Search for the cell housing the specified text and yield its (x, y) center coordinate. 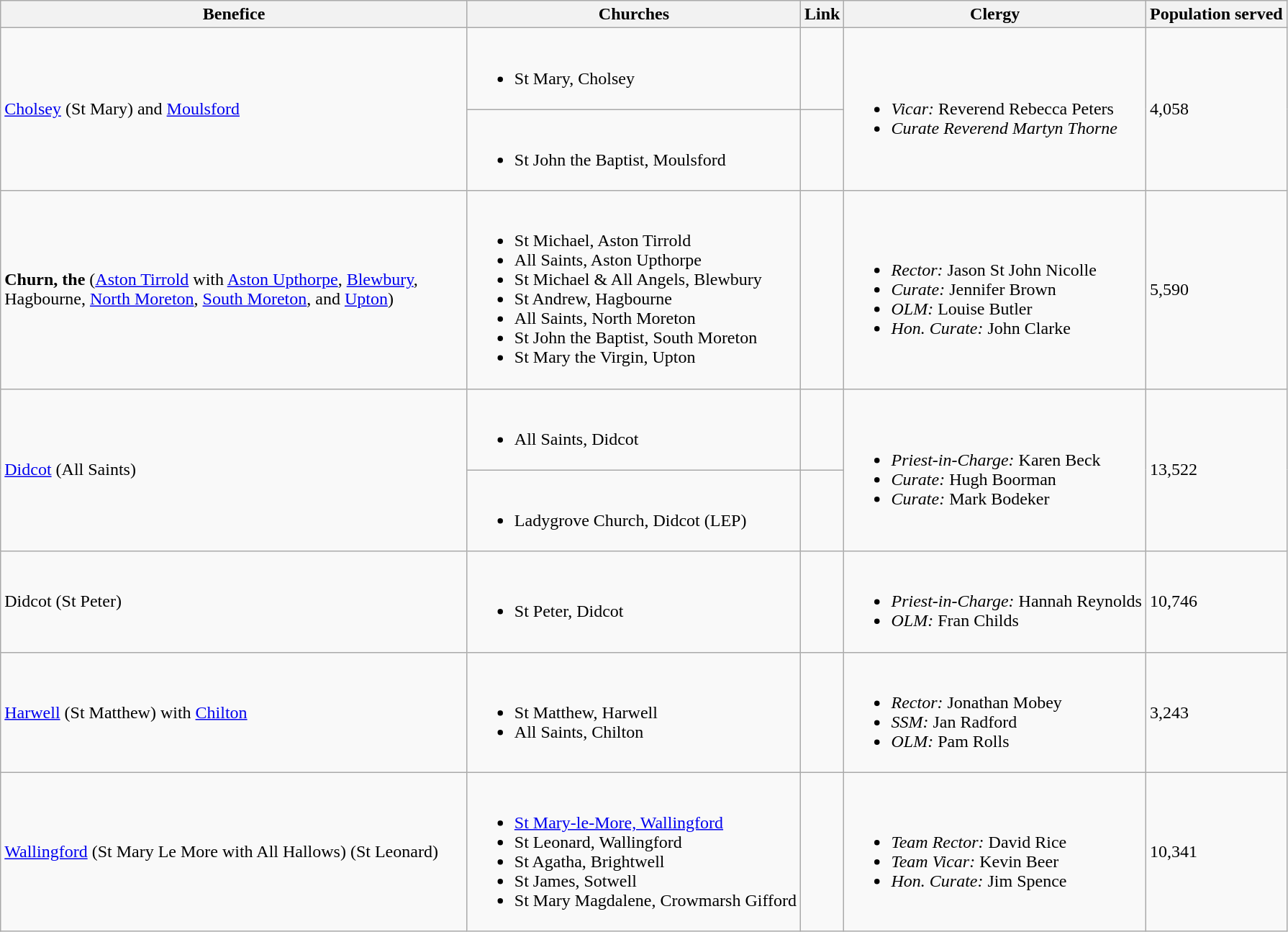
10,341 (1216, 852)
Rector: Jonathan MobeySSM: Jan RadfordOLM: Pam Rolls (994, 712)
4,058 (1216, 109)
Priest-in-Charge: Hannah ReynoldsOLM: Fran Childs (994, 602)
All Saints, Didcot (633, 429)
Churn, the (Aston Tirrold with Aston Upthorpe, Blewbury, Hagbourne, North Moreton, South Moreton, and Upton) (235, 289)
St John the Baptist, Moulsford (633, 150)
Ladygrove Church, Didcot (LEP) (633, 511)
Link (822, 14)
10,746 (1216, 602)
Didcot (St Peter) (235, 602)
5,590 (1216, 289)
Clergy (994, 14)
Population served (1216, 14)
St Matthew, HarwellAll Saints, Chilton (633, 712)
Team Rector: David RiceTeam Vicar: Kevin BeerHon. Curate: Jim Spence (994, 852)
13,522 (1216, 470)
Priest-in-Charge: Karen BeckCurate: Hugh BoormanCurate: Mark Bodeker (994, 470)
Cholsey (St Mary) and Moulsford (235, 109)
Wallingford (St Mary Le More with All Hallows) (St Leonard) (235, 852)
Harwell (St Matthew) with Chilton (235, 712)
Didcot (All Saints) (235, 470)
St Mary, Cholsey (633, 69)
St Peter, Didcot (633, 602)
3,243 (1216, 712)
Churches (633, 14)
Rector: Jason St John NicolleCurate: Jennifer BrownOLM: Louise ButlerHon. Curate: John Clarke (994, 289)
Benefice (235, 14)
Vicar: Reverend Rebecca PetersCurate Reverend Martyn Thorne (994, 109)
St Mary-le-More, Wallingford St Leonard, Wallingford St Agatha, BrightwellSt James, SotwellSt Mary Magdalene, Crowmarsh Gifford (633, 852)
